Detect which cell encompasses the target text, then output its (X, Y) center coordinate. 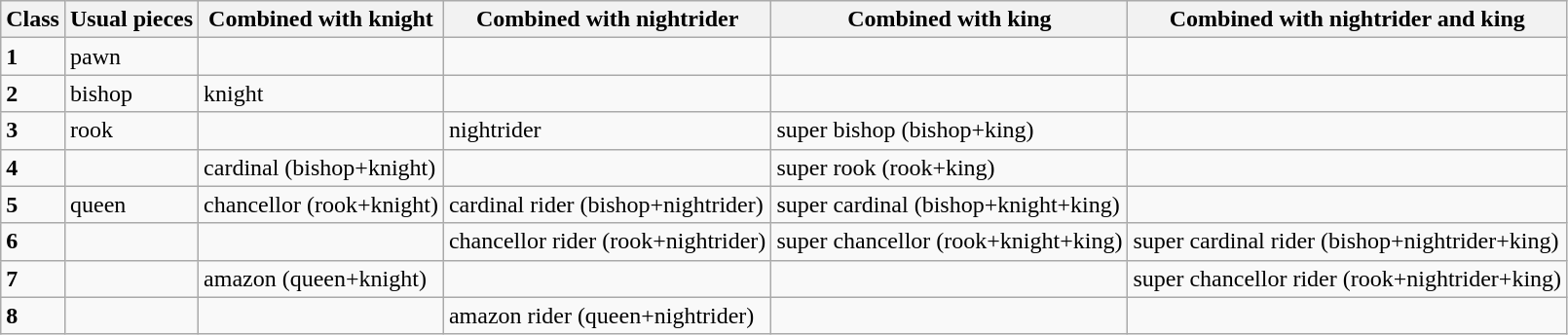
Combined with king (950, 19)
Combined with nightrider and king (1348, 19)
pawn (131, 56)
1 (33, 56)
queen (131, 205)
6 (33, 242)
super chancellor rider (rook+nightrider+king) (1348, 279)
super cardinal (bishop+knight+king) (950, 205)
cardinal (bishop+knight) (321, 167)
amazon rider (queen+nightrider) (607, 316)
super bishop (bishop+king) (950, 130)
amazon (queen+knight) (321, 279)
Usual pieces (131, 19)
knight (321, 93)
super rook (rook+king) (950, 167)
bishop (131, 93)
nightrider (607, 130)
rook (131, 130)
chancellor (rook+knight) (321, 205)
cardinal rider (bishop+nightrider) (607, 205)
8 (33, 316)
chancellor rider (rook+nightrider) (607, 242)
Combined with nightrider (607, 19)
Combined with knight (321, 19)
4 (33, 167)
super chancellor (rook+knight+king) (950, 242)
7 (33, 279)
3 (33, 130)
super cardinal rider (bishop+nightrider+king) (1348, 242)
5 (33, 205)
2 (33, 93)
Class (33, 19)
